Provide the [x, y] coordinate of the cell's center where the given text is located.  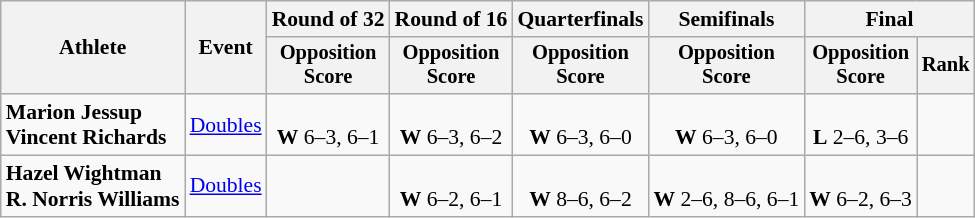
W 6–3, 6–1 [328, 124]
Hazel Wightman R. Norris Williams [93, 186]
Final [889, 19]
W 6–2, 6–1 [452, 186]
Athlete [93, 48]
L 2–6, 3–6 [860, 124]
W 6–2, 6–3 [860, 186]
Round of 16 [452, 19]
Round of 32 [328, 19]
Event [226, 48]
W 8–6, 6–2 [580, 186]
W 6–3, 6–2 [452, 124]
W 2–6, 8–6, 6–1 [726, 186]
Marion Jessup Vincent Richards [93, 124]
Quarterfinals [580, 19]
Rank [946, 66]
Semifinals [726, 19]
